Detect which cell encompasses the target text, then output its [x, y] center coordinate. 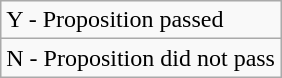
Y - Proposition passed [141, 20]
N - Proposition did not pass [141, 58]
